Detect which cell encompasses the target text, then output its (X, Y) center coordinate. 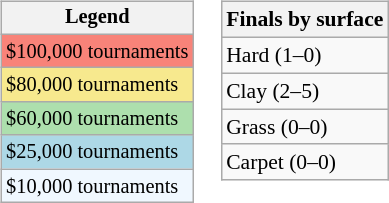
Hard (1–0) (304, 55)
Clay (2–5) (304, 91)
Grass (0–0) (304, 127)
$60,000 tournaments (97, 119)
$25,000 tournaments (97, 152)
Finals by surface (304, 20)
$80,000 tournaments (97, 85)
$100,000 tournaments (97, 51)
Legend (97, 18)
Carpet (0–0) (304, 162)
$10,000 tournaments (97, 186)
